Identify which cell holds the provided text, then report its (X, Y) central coordinate. 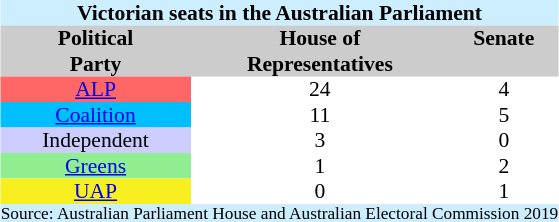
Senate (504, 50)
PoliticalParty (96, 50)
Source: Australian Parliament House and Australian Electoral Commission 2019 (280, 213)
UAP (96, 191)
4 (504, 89)
3 (320, 140)
ALP (96, 89)
Independent (96, 140)
Coalition (96, 115)
2 (504, 166)
Victorian seats in the Australian Parliament (280, 13)
Greens (96, 166)
House ofRepresentatives (320, 50)
24 (320, 89)
11 (320, 115)
5 (504, 115)
